Detect which cell encompasses the target text, then output its [x, y] center coordinate. 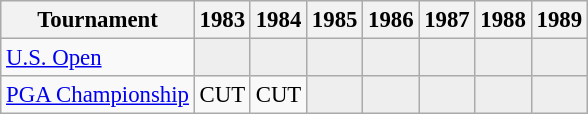
1983 [222, 20]
PGA Championship [98, 95]
1984 [278, 20]
1988 [503, 20]
U.S. Open [98, 58]
1989 [559, 20]
1986 [391, 20]
Tournament [98, 20]
1985 [335, 20]
1987 [447, 20]
